Provide the (x, y) coordinate of the cell's center where the given text is located.  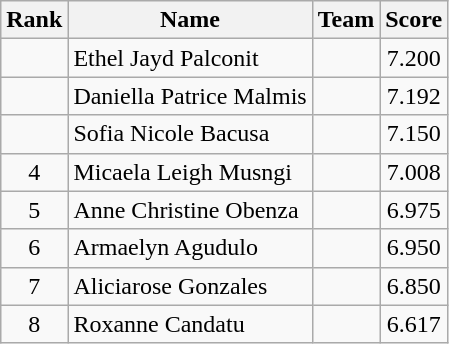
Rank (34, 20)
Armaelyn Agudulo (190, 248)
Team (346, 20)
Aliciarose Gonzales (190, 286)
7.192 (414, 96)
6.975 (414, 210)
6.617 (414, 324)
6 (34, 248)
Anne Christine Obenza (190, 210)
6.950 (414, 248)
7 (34, 286)
Ethel Jayd Palconit (190, 58)
Score (414, 20)
Daniella Patrice Malmis (190, 96)
Sofia Nicole Bacusa (190, 134)
6.850 (414, 286)
Micaela Leigh Musngi (190, 172)
Name (190, 20)
5 (34, 210)
8 (34, 324)
7.200 (414, 58)
4 (34, 172)
7.008 (414, 172)
7.150 (414, 134)
Roxanne Candatu (190, 324)
